Identify which cell holds the provided text, then report its [x, y] central coordinate. 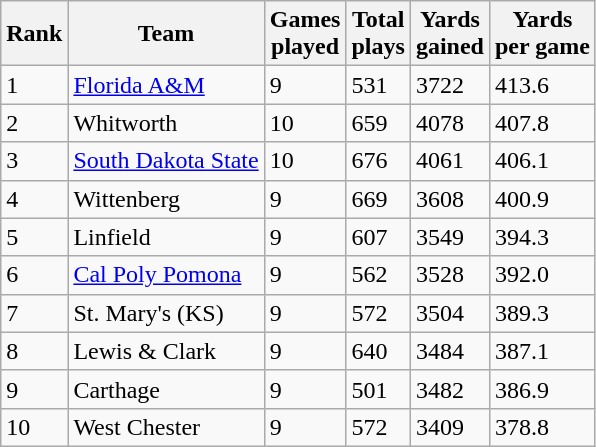
407.8 [542, 123]
531 [378, 85]
Lewis & Clark [166, 351]
676 [378, 161]
1 [34, 85]
Yardsgained [450, 34]
607 [378, 237]
389.3 [542, 313]
4 [34, 199]
3549 [450, 237]
3482 [450, 389]
Gamesplayed [305, 34]
3504 [450, 313]
4061 [450, 161]
413.6 [542, 85]
669 [378, 199]
West Chester [166, 427]
400.9 [542, 199]
5 [34, 237]
6 [34, 275]
2 [34, 123]
378.8 [542, 427]
659 [378, 123]
386.9 [542, 389]
Linfield [166, 237]
3 [34, 161]
406.1 [542, 161]
Florida A&M [166, 85]
8 [34, 351]
3409 [450, 427]
387.1 [542, 351]
3528 [450, 275]
3484 [450, 351]
Wittenberg [166, 199]
4078 [450, 123]
Yardsper game [542, 34]
7 [34, 313]
Team [166, 34]
Whitworth [166, 123]
562 [378, 275]
Totalplays [378, 34]
640 [378, 351]
392.0 [542, 275]
South Dakota State [166, 161]
394.3 [542, 237]
3722 [450, 85]
Rank [34, 34]
501 [378, 389]
Cal Poly Pomona [166, 275]
Carthage [166, 389]
3608 [450, 199]
St. Mary's (KS) [166, 313]
